Extract the [x, y] coordinate from the center of the cell holding the provided text.  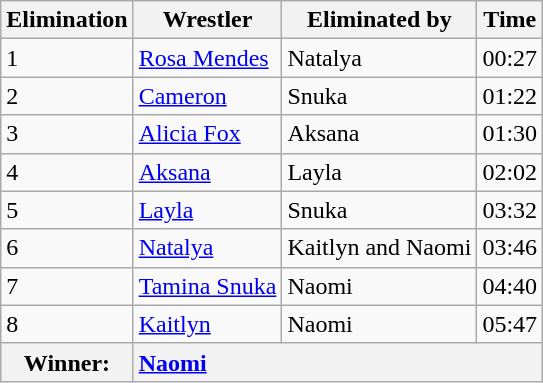
6 [67, 248]
Rosa Mendes [208, 58]
Tamina Snuka [208, 286]
03:32 [510, 210]
2 [67, 96]
04:40 [510, 286]
00:27 [510, 58]
Alicia Fox [208, 134]
Time [510, 20]
01:22 [510, 96]
Eliminated by [380, 20]
Wrestler [208, 20]
Kaitlyn [208, 324]
Elimination [67, 20]
05:47 [510, 324]
3 [67, 134]
02:02 [510, 172]
Winner: [67, 362]
5 [67, 210]
1 [67, 58]
8 [67, 324]
03:46 [510, 248]
01:30 [510, 134]
Kaitlyn and Naomi [380, 248]
7 [67, 286]
4 [67, 172]
Cameron [208, 96]
